Return (X, Y) of the center of cell containing provided text 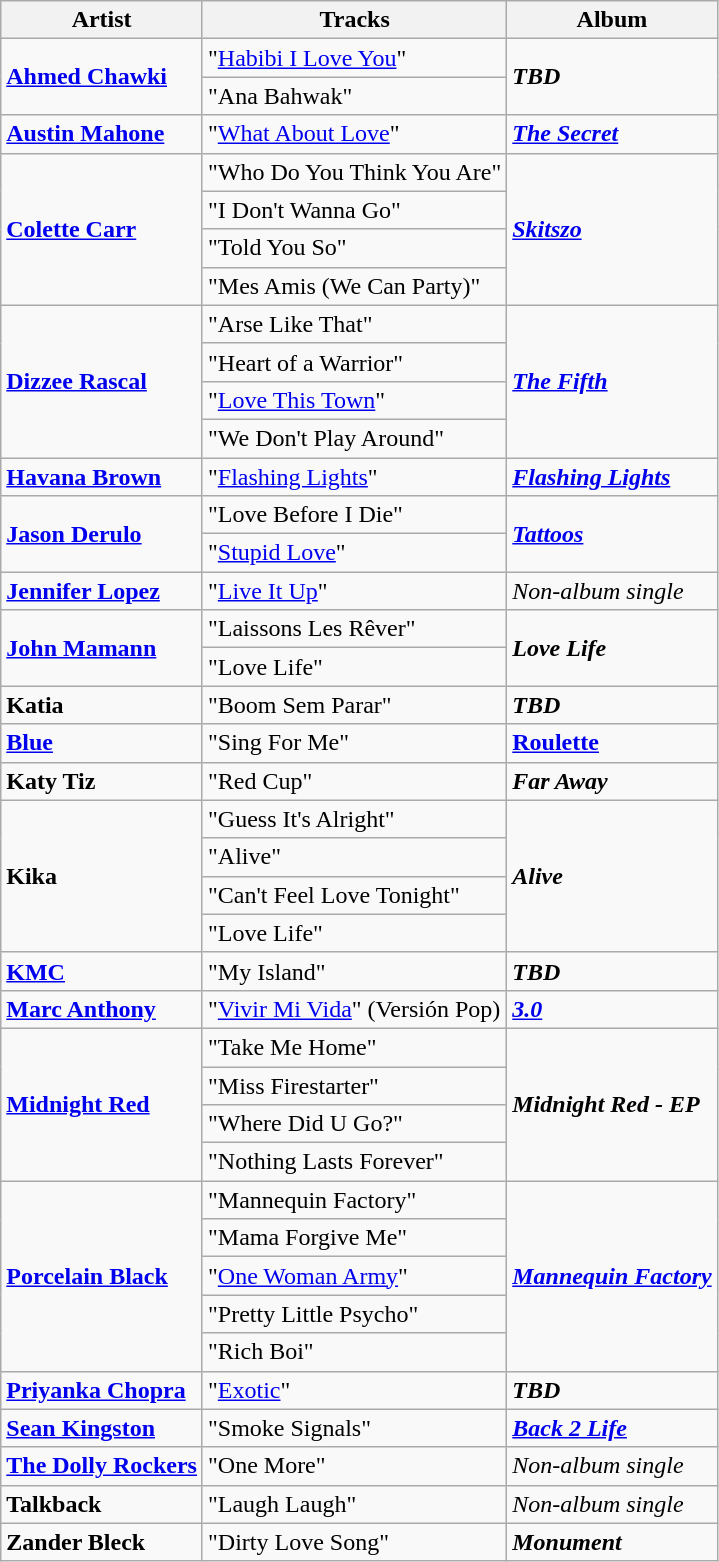
Katia (102, 705)
Havana Brown (102, 477)
"Guess It's Alright" (354, 819)
Blue (102, 743)
Midnight Red - EP (612, 1104)
Roulette (612, 743)
"Mama Forgive Me" (354, 1238)
Love Life (612, 648)
Talkback (102, 1504)
The Dolly Rockers (102, 1466)
"One More" (354, 1466)
"Live It Up" (354, 591)
"Who Do You Think You Are" (354, 172)
Artist (102, 20)
The Fifth (612, 381)
"Exotic" (354, 1390)
Skitszo (612, 229)
"Smoke Signals" (354, 1428)
"Flashing Lights" (354, 477)
Flashing Lights (612, 477)
Sean Kingston (102, 1428)
"Red Cup" (354, 781)
Colette Carr (102, 229)
Midnight Red (102, 1104)
"Laugh Laugh" (354, 1504)
"Heart of a Warrior" (354, 362)
"Habibi I Love You" (354, 58)
Dizzee Rascal (102, 381)
"Take Me Home" (354, 1047)
"Nothing Lasts Forever" (354, 1162)
Ahmed Chawki (102, 77)
Monument (612, 1542)
"My Island" (354, 971)
"Vivir Mi Vida" (Versión Pop) (354, 1009)
"Ana Bahwak" (354, 96)
Marc Anthony (102, 1009)
Mannequin Factory (612, 1276)
Kika (102, 876)
Album (612, 20)
"Can't Feel Love Tonight" (354, 895)
Tattoos (612, 534)
The Secret (612, 134)
"Alive" (354, 857)
"Love This Town" (354, 400)
"One Woman Army" (354, 1276)
Alive (612, 876)
Katy Tiz (102, 781)
"Mannequin Factory" (354, 1200)
3.0 (612, 1009)
"Rich Boi" (354, 1352)
KMC (102, 971)
Porcelain Black (102, 1276)
Tracks (354, 20)
"Love Before I Die" (354, 515)
"Arse Like That" (354, 324)
"Mes Amis (We Can Party)" (354, 286)
"Stupid Love" (354, 553)
"Where Did U Go?" (354, 1124)
Back 2 Life (612, 1428)
Jason Derulo (102, 534)
"Laissons Les Rêver" (354, 629)
Zander Bleck (102, 1542)
Jennifer Lopez (102, 591)
John Mamann (102, 648)
"Boom Sem Parar" (354, 705)
Austin Mahone (102, 134)
Priyanka Chopra (102, 1390)
"We Don't Play Around" (354, 438)
"Told You So" (354, 248)
Far Away (612, 781)
"Sing For Me" (354, 743)
"Dirty Love Song" (354, 1542)
"What About Love" (354, 134)
"Miss Firestarter" (354, 1085)
"Pretty Little Psycho" (354, 1314)
"I Don't Wanna Go" (354, 210)
